Return [x, y] of the center of cell containing provided text 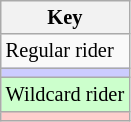
Regular rider [65, 51]
Key [65, 17]
Wildcard rider [65, 94]
